Extract the [X, Y] coordinate from the center of the cell holding the provided text.  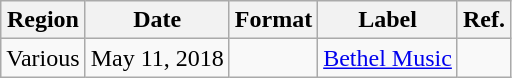
May 11, 2018 [157, 58]
Label [388, 20]
Bethel Music [388, 58]
Format [273, 20]
Date [157, 20]
Various [43, 58]
Ref. [484, 20]
Region [43, 20]
